Return the (x, y) coordinate for the center point of the cell that contains the specified text.  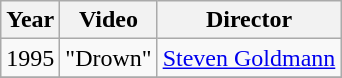
Video (108, 20)
1995 (30, 58)
Year (30, 20)
Director (249, 20)
"Drown" (108, 58)
Steven Goldmann (249, 58)
